Find where the given text appears and provide that cell's center as [X, Y] coordinate. 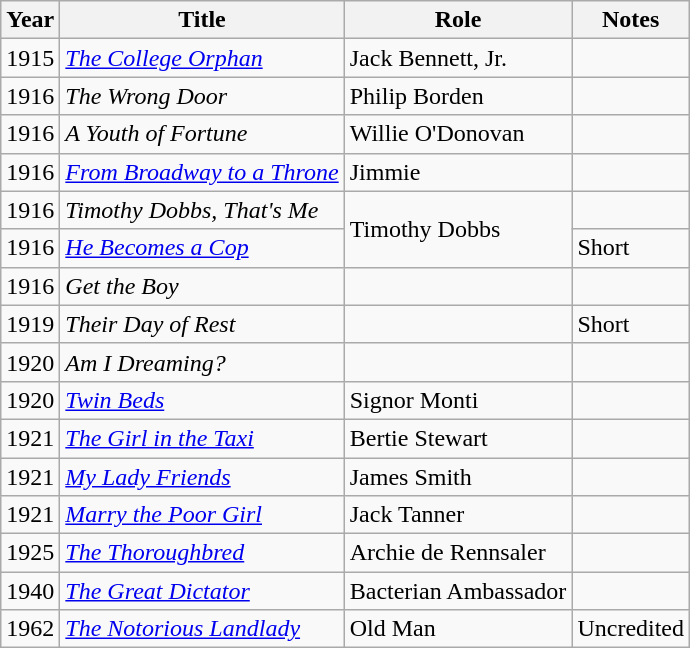
1940 [30, 591]
1925 [30, 553]
Willie O'Donovan [458, 134]
Philip Borden [458, 96]
The Wrong Door [202, 96]
Get the Boy [202, 286]
The Notorious Landlady [202, 629]
Signor Monti [458, 400]
Jimmie [458, 172]
Year [30, 20]
Old Man [458, 629]
He Becomes a Cop [202, 248]
Bacterian Ambassador [458, 591]
The College Orphan [202, 58]
From Broadway to a Throne [202, 172]
Their Day of Rest [202, 324]
The Girl in the Taxi [202, 438]
A Youth of Fortune [202, 134]
Timothy Dobbs, That's Me [202, 210]
Marry the Poor Girl [202, 515]
The Thoroughbred [202, 553]
Archie de Rennsaler [458, 553]
The Great Dictator [202, 591]
Twin Beds [202, 400]
Jack Bennett, Jr. [458, 58]
Title [202, 20]
1919 [30, 324]
My Lady Friends [202, 477]
Role [458, 20]
James Smith [458, 477]
Jack Tanner [458, 515]
Bertie Stewart [458, 438]
Uncredited [631, 629]
Timothy Dobbs [458, 229]
1915 [30, 58]
Notes [631, 20]
Am I Dreaming? [202, 362]
1962 [30, 629]
